Find where the given text appears and provide that cell's center as [X, Y] coordinate. 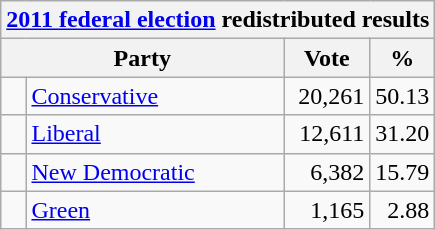
6,382 [327, 172]
Party [142, 58]
% [402, 58]
31.20 [402, 134]
Liberal [155, 134]
12,611 [327, 134]
New Democratic [155, 172]
2.88 [402, 210]
50.13 [402, 96]
2011 federal election redistributed results [218, 20]
1,165 [327, 210]
Green [155, 210]
15.79 [402, 172]
20,261 [327, 96]
Conservative [155, 96]
Vote [327, 58]
